Pinpoint the cell where the given text exists, returning its (X, Y) midpoint coordinate. 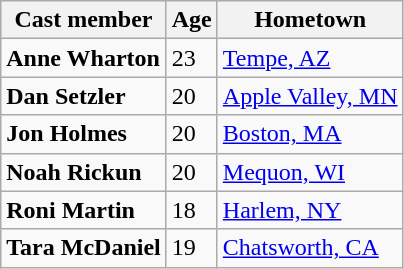
Apple Valley, MN (310, 96)
Anne Wharton (84, 58)
Hometown (310, 20)
19 (192, 248)
Boston, MA (310, 134)
Cast member (84, 20)
Harlem, NY (310, 210)
Dan Setzler (84, 96)
Age (192, 20)
18 (192, 210)
Jon Holmes (84, 134)
Tara McDaniel (84, 248)
Noah Rickun (84, 172)
23 (192, 58)
Chatsworth, CA (310, 248)
Tempe, AZ (310, 58)
Roni Martin (84, 210)
Mequon, WI (310, 172)
